For the text-containing cell, return its midpoint in (x, y) coordinate format. 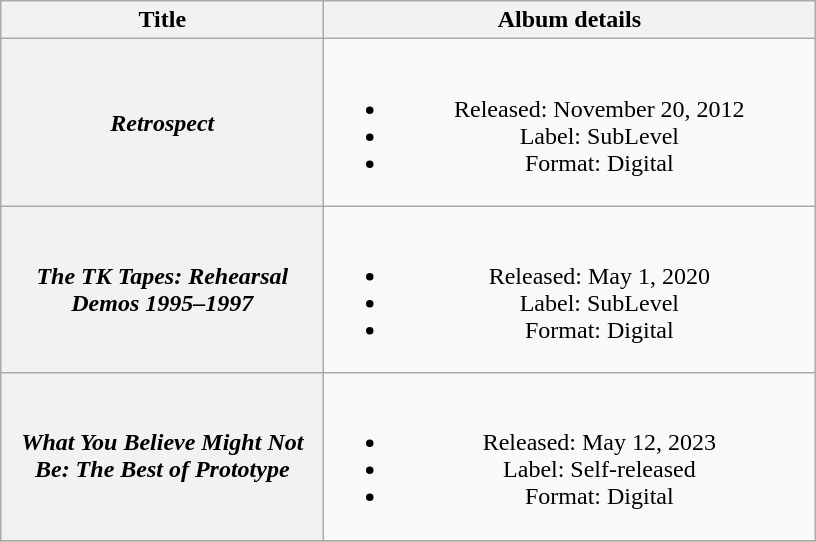
Retrospect (162, 122)
Title (162, 20)
What You Believe Might Not Be: The Best of Prototype (162, 456)
Album details (570, 20)
Released: November 20, 2012Label: SubLevelFormat: Digital (570, 122)
Released: May 12, 2023Label: Self-releasedFormat: Digital (570, 456)
The TK Tapes: Rehearsal Demos 1995–1997 (162, 290)
Released: May 1, 2020Label: SubLevelFormat: Digital (570, 290)
